Determine the (X, Y) coordinate at the center of the cell enclosing the given text.  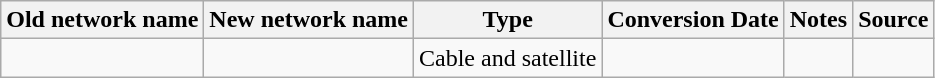
Notes (818, 20)
Type (508, 20)
New network name (309, 20)
Cable and satellite (508, 58)
Conversion Date (693, 20)
Old network name (102, 20)
Source (894, 20)
